Identify which cell holds the provided text, then report its (X, Y) central coordinate. 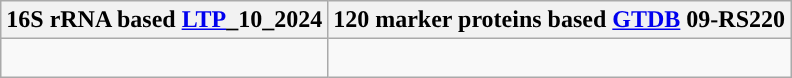
16S rRNA based LTP_10_2024 (164, 20)
120 marker proteins based GTDB 09-RS220 (560, 20)
